Detect which cell encompasses the target text, then output its (X, Y) center coordinate. 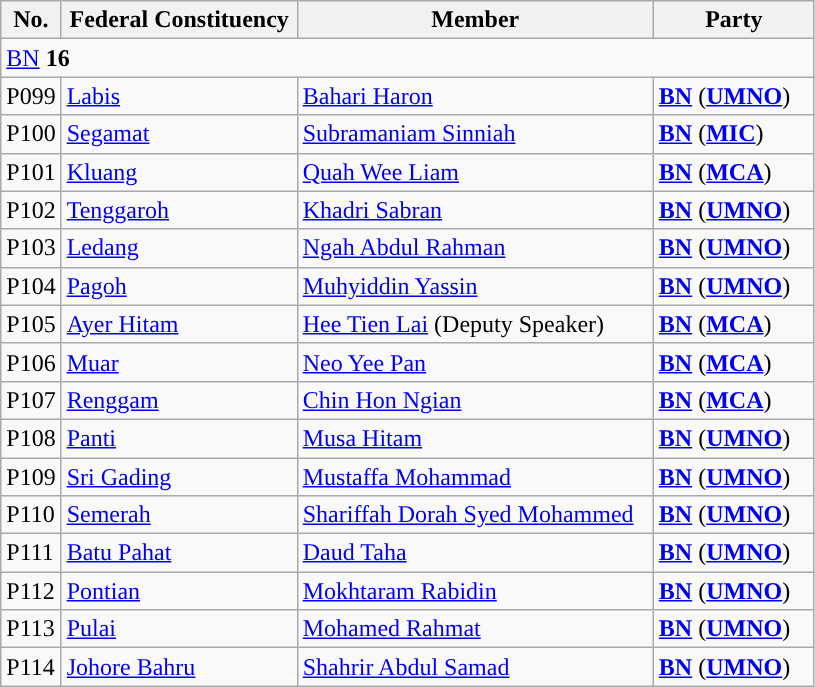
Mustaffa Mohammad (475, 477)
No. (31, 20)
P110 (31, 515)
Ayer Hitam (179, 324)
P113 (31, 629)
Kluang (179, 172)
Mokhtaram Rabidin (475, 591)
P107 (31, 400)
Pulai (179, 629)
Renggam (179, 400)
Ngah Abdul Rahman (475, 248)
Tenggaroh (179, 210)
P103 (31, 248)
Neo Yee Pan (475, 362)
BN 16 (408, 58)
Muhyiddin Yassin (475, 286)
P112 (31, 591)
P105 (31, 324)
Federal Constituency (179, 20)
Sri Gading (179, 477)
P106 (31, 362)
Segamat (179, 134)
Party (734, 20)
Panti (179, 438)
P104 (31, 286)
Mohamed Rahmat (475, 629)
Quah Wee Liam (475, 172)
Pagoh (179, 286)
Daud Taha (475, 553)
P111 (31, 553)
P100 (31, 134)
Khadri Sabran (475, 210)
Shahrir Abdul Samad (475, 667)
BN (MIC) (734, 134)
Ledang (179, 248)
P102 (31, 210)
P108 (31, 438)
P114 (31, 667)
Semerah (179, 515)
Pontian (179, 591)
Subramaniam Sinniah (475, 134)
Member (475, 20)
Shariffah Dorah Syed Mohammed (475, 515)
Muar (179, 362)
P099 (31, 96)
Chin Hon Ngian (475, 400)
Labis (179, 96)
Bahari Haron (475, 96)
P101 (31, 172)
Musa Hitam (475, 438)
Hee Tien Lai (Deputy Speaker) (475, 324)
Johore Bahru (179, 667)
P109 (31, 477)
Batu Pahat (179, 553)
